Determine the (x, y) coordinate at the center of the cell enclosing the given text.  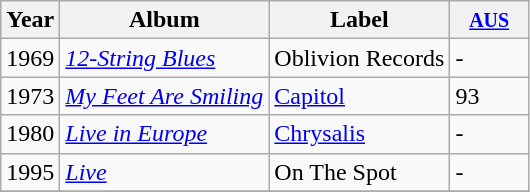
1995 (30, 172)
Live (164, 172)
12-String Blues (164, 58)
Capitol (360, 96)
Oblivion Records (360, 58)
1973 (30, 96)
My Feet Are Smiling (164, 96)
Live in Europe (164, 134)
1980 (30, 134)
On The Spot (360, 172)
Chrysalis (360, 134)
AUS (490, 20)
Year (30, 20)
Album (164, 20)
1969 (30, 58)
93 (490, 96)
Label (360, 20)
